Identify which cell holds the provided text, then report its [X, Y] central coordinate. 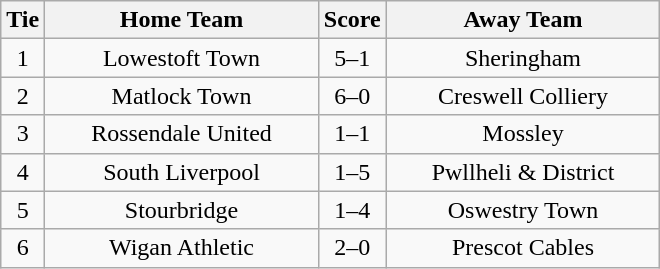
Creswell Colliery [523, 96]
Lowestoft Town [182, 58]
Matlock Town [182, 96]
Pwllheli & District [523, 172]
Oswestry Town [523, 210]
1–5 [352, 172]
5–1 [352, 58]
Sheringham [523, 58]
Wigan Athletic [182, 248]
Stourbridge [182, 210]
1–1 [352, 134]
6 [23, 248]
2 [23, 96]
Tie [23, 20]
1 [23, 58]
5 [23, 210]
Home Team [182, 20]
3 [23, 134]
South Liverpool [182, 172]
4 [23, 172]
Score [352, 20]
Prescot Cables [523, 248]
Mossley [523, 134]
Away Team [523, 20]
6–0 [352, 96]
1–4 [352, 210]
Rossendale United [182, 134]
2–0 [352, 248]
